For the text-containing cell, return its midpoint in [X, Y] coordinate format. 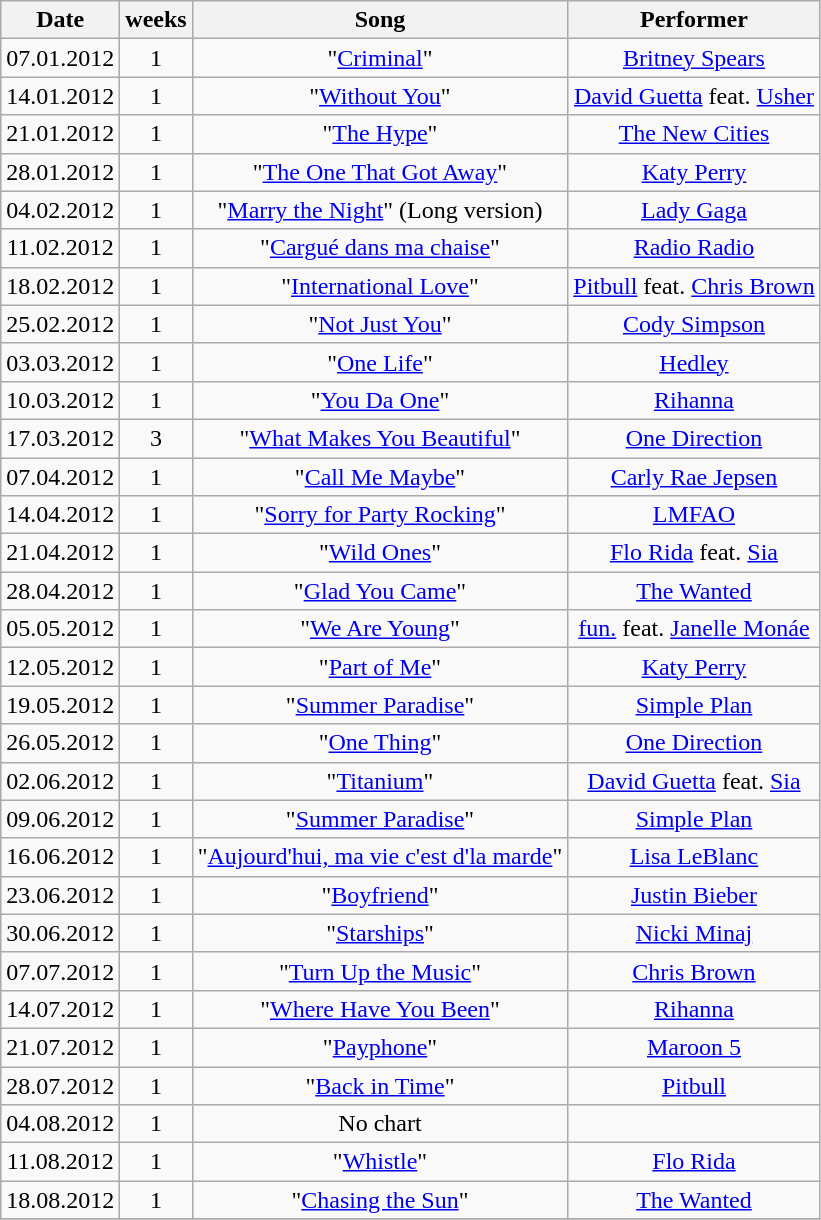
19.05.2012 [60, 705]
"One Thing" [380, 743]
18.02.2012 [60, 286]
"Criminal" [380, 58]
3 [156, 438]
LMFAO [694, 515]
Performer [694, 20]
02.06.2012 [60, 781]
"Not Just You" [380, 324]
03.03.2012 [60, 362]
28.04.2012 [60, 591]
11.02.2012 [60, 248]
Carly Rae Jepsen [694, 477]
07.07.2012 [60, 971]
"The One That Got Away" [380, 172]
"Sorry for Party Rocking" [380, 515]
Cody Simpson [694, 324]
Chris Brown [694, 971]
Justin Bieber [694, 895]
28.07.2012 [60, 1085]
07.01.2012 [60, 58]
Nicki Minaj [694, 933]
05.05.2012 [60, 629]
"International Love" [380, 286]
07.04.2012 [60, 477]
"One Life" [380, 362]
"What Makes You Beautiful" [380, 438]
Maroon 5 [694, 1047]
Lady Gaga [694, 210]
10.03.2012 [60, 400]
David Guetta feat. Usher [694, 96]
Date [60, 20]
Lisa LeBlanc [694, 857]
"Turn Up the Music" [380, 971]
"The Hype" [380, 134]
04.02.2012 [60, 210]
Radio Radio [694, 248]
The New Cities [694, 134]
"Back in Time" [380, 1085]
Flo Rida feat. Sia [694, 553]
12.05.2012 [60, 667]
"Wild Ones" [380, 553]
"Part of Me" [380, 667]
16.06.2012 [60, 857]
21.01.2012 [60, 134]
"You Da One" [380, 400]
fun. feat. Janelle Monáe [694, 629]
"Aujourd'hui, ma vie c'est d'la marde" [380, 857]
21.04.2012 [60, 553]
14.01.2012 [60, 96]
23.06.2012 [60, 895]
28.01.2012 [60, 172]
25.02.2012 [60, 324]
"Payphone" [380, 1047]
"Call Me Maybe" [380, 477]
Pitbull feat. Chris Brown [694, 286]
Pitbull [694, 1085]
Flo Rida [694, 1162]
14.04.2012 [60, 515]
11.08.2012 [60, 1162]
weeks [156, 20]
No chart [380, 1124]
Song [380, 20]
04.08.2012 [60, 1124]
"Glad You Came" [380, 591]
21.07.2012 [60, 1047]
"Without You" [380, 96]
18.08.2012 [60, 1200]
14.07.2012 [60, 1009]
"Chasing the Sun" [380, 1200]
"Whistle" [380, 1162]
"We Are Young" [380, 629]
"Where Have You Been" [380, 1009]
26.05.2012 [60, 743]
"Starships" [380, 933]
"Cargué dans ma chaise" [380, 248]
30.06.2012 [60, 933]
"Boyfriend" [380, 895]
"Marry the Night" (Long version) [380, 210]
09.06.2012 [60, 819]
Britney Spears [694, 58]
David Guetta feat. Sia [694, 781]
17.03.2012 [60, 438]
Hedley [694, 362]
"Titanium" [380, 781]
